Identify which cell holds the provided text, then report its [X, Y] central coordinate. 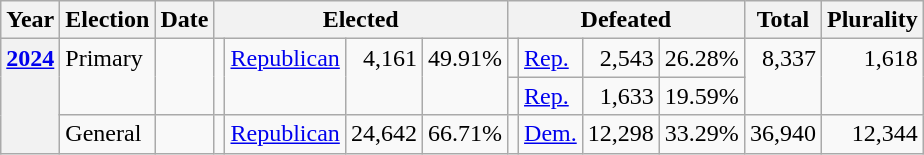
2024 [30, 96]
Year [30, 20]
2,543 [620, 58]
Plurality [872, 20]
4,161 [384, 77]
12,298 [620, 134]
33.29% [702, 134]
36,940 [782, 134]
Elected [361, 20]
19.59% [702, 96]
66.71% [464, 134]
1,633 [620, 96]
24,642 [384, 134]
49.91% [464, 77]
Dem. [551, 134]
Total [782, 20]
Primary [108, 77]
26.28% [702, 58]
Date [184, 20]
Election [108, 20]
12,344 [872, 134]
8,337 [782, 77]
General [108, 134]
1,618 [872, 77]
Defeated [626, 20]
